Find where the given text appears and provide that cell's center as [X, Y] coordinate. 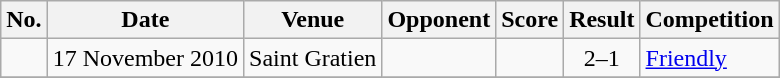
Saint Gratien [313, 58]
Competition [710, 20]
No. [24, 20]
Venue [313, 20]
Date [145, 20]
17 November 2010 [145, 58]
2–1 [602, 58]
Opponent [439, 20]
Friendly [710, 58]
Score [530, 20]
Result [602, 20]
